Pinpoint the cell where the given text exists, returning its [x, y] midpoint coordinate. 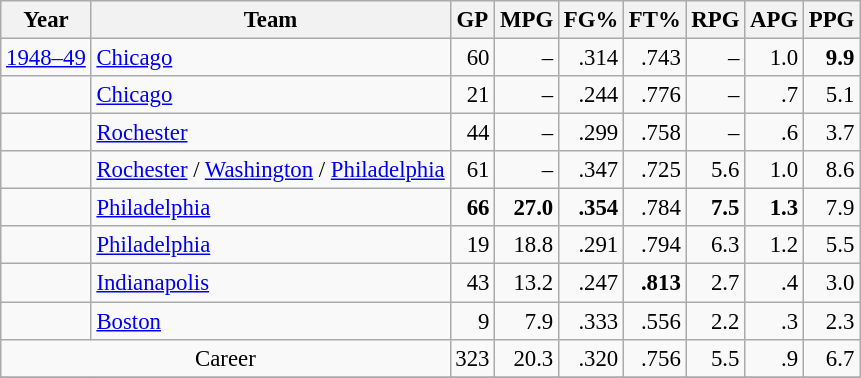
APG [774, 20]
60 [472, 58]
2.3 [831, 321]
.333 [592, 321]
RPG [716, 20]
Rochester / Washington / Philadelphia [270, 170]
6.3 [716, 245]
Rochester [270, 133]
Year [46, 20]
5.1 [831, 95]
27.0 [527, 208]
.247 [592, 283]
GP [472, 20]
21 [472, 95]
.556 [656, 321]
9 [472, 321]
8.6 [831, 170]
MPG [527, 20]
.347 [592, 170]
9.9 [831, 58]
2.7 [716, 283]
18.8 [527, 245]
3.0 [831, 283]
.6 [774, 133]
44 [472, 133]
13.2 [527, 283]
.354 [592, 208]
.4 [774, 283]
7.5 [716, 208]
20.3 [527, 358]
.776 [656, 95]
.314 [592, 58]
.756 [656, 358]
5.6 [716, 170]
19 [472, 245]
66 [472, 208]
Team [270, 20]
3.7 [831, 133]
1.2 [774, 245]
.244 [592, 95]
1948–49 [46, 58]
.3 [774, 321]
Indianapolis [270, 283]
.758 [656, 133]
.784 [656, 208]
.9 [774, 358]
Career [226, 358]
1.3 [774, 208]
43 [472, 283]
.320 [592, 358]
.794 [656, 245]
FG% [592, 20]
.299 [592, 133]
2.2 [716, 321]
.813 [656, 283]
6.7 [831, 358]
.7 [774, 95]
.743 [656, 58]
FT% [656, 20]
Boston [270, 321]
.291 [592, 245]
PPG [831, 20]
61 [472, 170]
323 [472, 358]
.725 [656, 170]
